Detect which cell encompasses the target text, then output its [X, Y] center coordinate. 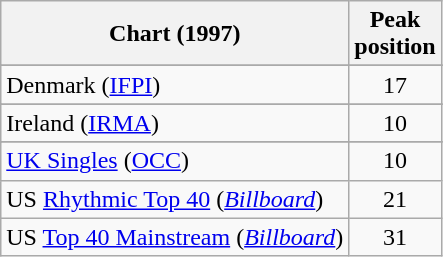
21 [395, 199]
17 [395, 85]
Ireland (IRMA) [175, 123]
Denmark (IFPI) [175, 85]
31 [395, 237]
Peakposition [395, 34]
US Rhythmic Top 40 (Billboard) [175, 199]
US Top 40 Mainstream (Billboard) [175, 237]
UK Singles (OCC) [175, 161]
Chart (1997) [175, 34]
